Output the (X, Y) coordinate of the center of the cell containing the given text.  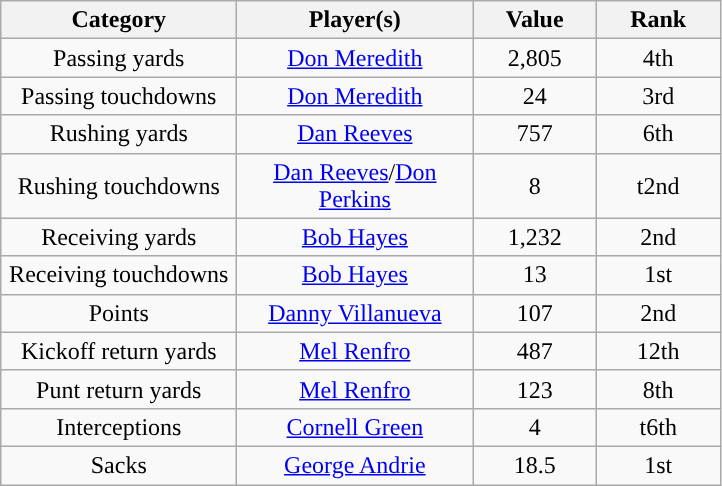
2,805 (535, 58)
Value (535, 20)
4 (535, 427)
Receiving touchdowns (119, 275)
6th (658, 134)
18.5 (535, 465)
Points (119, 313)
Sacks (119, 465)
Category (119, 20)
Rank (658, 20)
Kickoff return yards (119, 351)
1,232 (535, 237)
Rushing yards (119, 134)
George Andrie (355, 465)
Passing touchdowns (119, 96)
3rd (658, 96)
Dan Reeves (355, 134)
Cornell Green (355, 427)
t2nd (658, 186)
123 (535, 389)
8 (535, 186)
Danny Villanueva (355, 313)
t6th (658, 427)
Interceptions (119, 427)
4th (658, 58)
12th (658, 351)
107 (535, 313)
Dan Reeves/Don Perkins (355, 186)
757 (535, 134)
Passing yards (119, 58)
24 (535, 96)
Rushing touchdowns (119, 186)
Punt return yards (119, 389)
8th (658, 389)
Receiving yards (119, 237)
13 (535, 275)
Player(s) (355, 20)
487 (535, 351)
